Capture the cell that displays the provided text and extract its [X, Y] central coordinate. 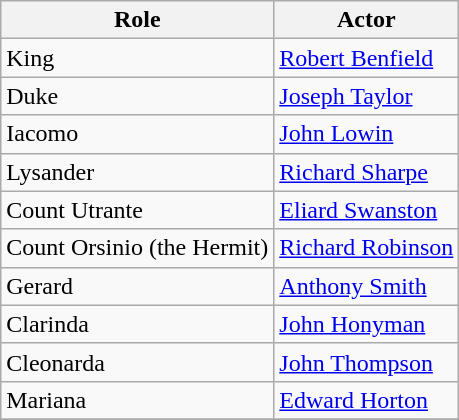
Actor [366, 20]
Cleonarda [138, 362]
Richard Sharpe [366, 172]
John Honyman [366, 324]
Duke [138, 96]
Mariana [138, 400]
Gerard [138, 286]
Count Utrante [138, 210]
Richard Robinson [366, 248]
Robert Benfield [366, 58]
Count Orsinio (the Hermit) [138, 248]
Anthony Smith [366, 286]
Eliard Swanston [366, 210]
Lysander [138, 172]
Clarinda [138, 324]
Edward Horton [366, 400]
John Lowin [366, 134]
Role [138, 20]
John Thompson [366, 362]
Iacomo [138, 134]
King [138, 58]
Joseph Taylor [366, 96]
